Output the [x, y] coordinate of the center of the cell containing the given text.  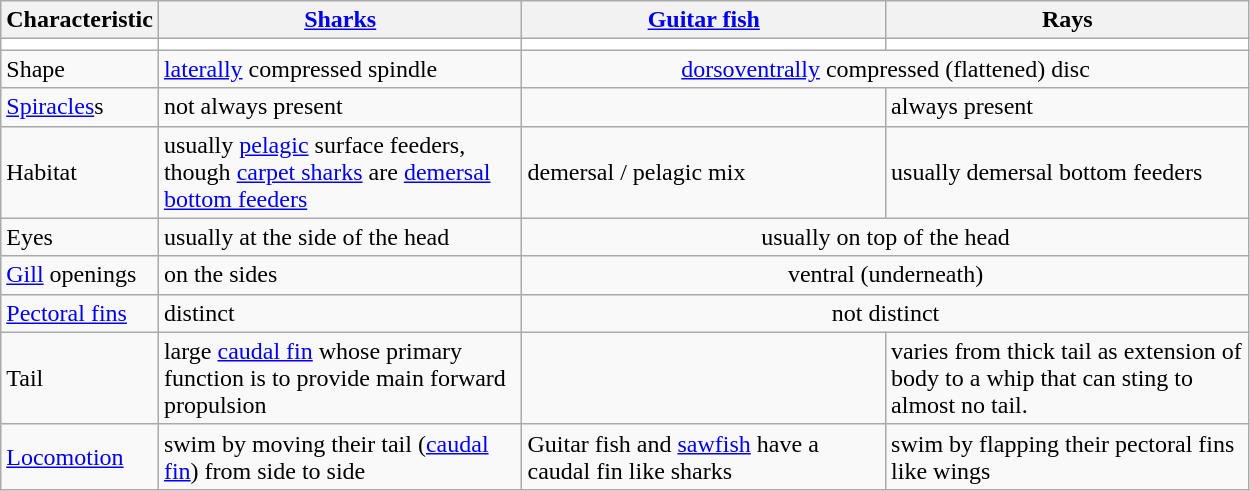
Eyes [80, 237]
demersal / pelagic mix [704, 172]
laterally compressed spindle [340, 69]
always present [1068, 107]
Tail [80, 378]
not distinct [886, 313]
Spiracless [80, 107]
Locomotion [80, 456]
Rays [1068, 20]
usually on top of the head [886, 237]
dorsoventrally compressed (flattened) disc [886, 69]
Gill openings [80, 275]
swim by moving their tail (caudal fin) from side to side [340, 456]
not always present [340, 107]
usually at the side of the head [340, 237]
Guitar fish [704, 20]
varies from thick tail as extension of body to a whip that can sting to almost no tail. [1068, 378]
Characteristic [80, 20]
usually pelagic surface feeders, though carpet sharks are demersal bottom feeders [340, 172]
Habitat [80, 172]
swim by flapping their pectoral fins like wings [1068, 456]
large caudal fin whose primary function is to provide main forward propulsion [340, 378]
Guitar fish and sawfish have a caudal fin like sharks [704, 456]
usually demersal bottom feeders [1068, 172]
Shape [80, 69]
Pectoral fins [80, 313]
on the sides [340, 275]
distinct [340, 313]
ventral (underneath) [886, 275]
Sharks [340, 20]
